Return the (x, y) coordinate for the center point of the cell that contains the specified text.  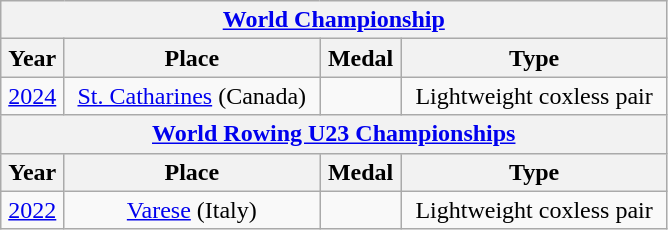
2024 (32, 96)
Varese (Italy) (192, 210)
World Championship (334, 20)
St. Catharines (Canada) (192, 96)
2022 (32, 210)
World Rowing U23 Championships (334, 134)
